Find where the given text appears and provide that cell's center as (X, Y) coordinate. 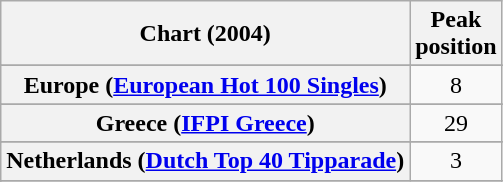
29 (456, 123)
Peakposition (456, 34)
3 (456, 161)
8 (456, 85)
Chart (2004) (206, 34)
Europe (European Hot 100 Singles) (206, 85)
Greece (IFPI Greece) (206, 123)
Netherlands (Dutch Top 40 Tipparade) (206, 161)
